Identify which cell holds the provided text, then report its (X, Y) central coordinate. 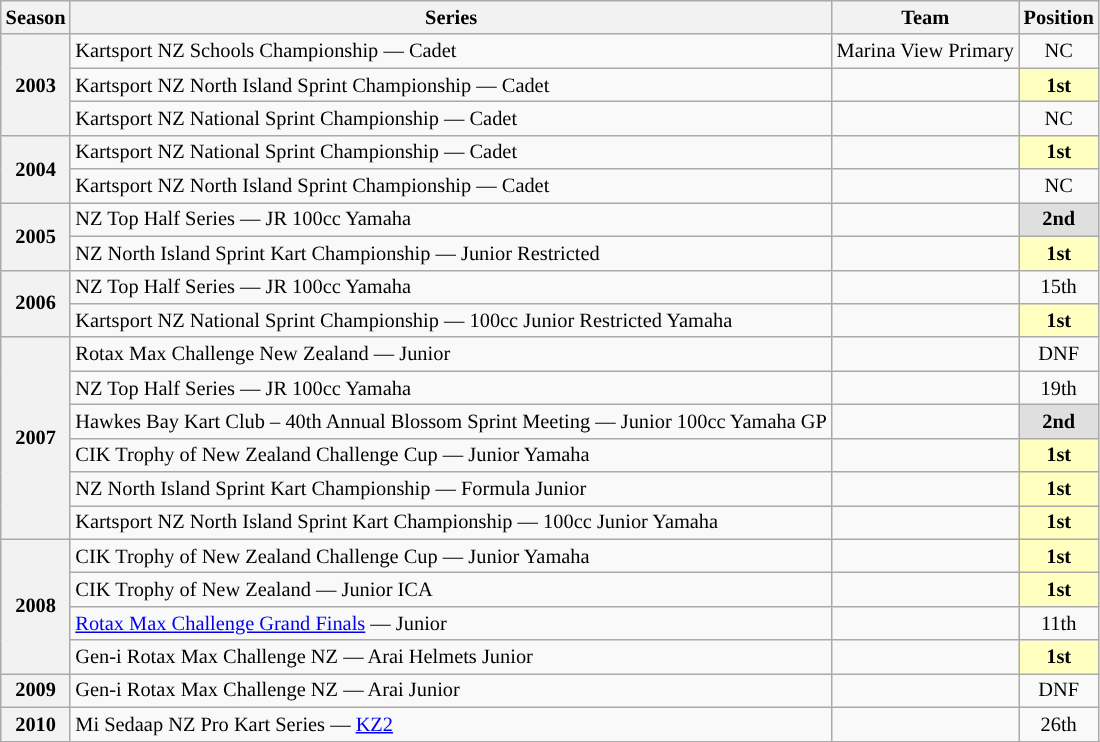
NZ North Island Sprint Kart Championship — Formula Junior (450, 489)
Position (1059, 17)
26th (1059, 724)
2005 (36, 236)
Kartsport NZ National Sprint Championship — 100cc Junior Restricted Yamaha (450, 320)
2008 (36, 606)
Series (450, 17)
Gen-i Rotax Max Challenge NZ — Arai Junior (450, 690)
Kartsport NZ North Island Sprint Kart Championship — 100cc Junior Yamaha (450, 522)
2010 (36, 724)
2007 (36, 438)
2004 (36, 168)
Rotax Max Challenge New Zealand — Junior (450, 354)
11th (1059, 623)
2006 (36, 304)
Kartsport NZ Schools Championship — Cadet (450, 51)
15th (1059, 287)
Team (926, 17)
Marina View Primary (926, 51)
NZ North Island Sprint Kart Championship — Junior Restricted (450, 253)
Rotax Max Challenge Grand Finals — Junior (450, 623)
2003 (36, 84)
Season (36, 17)
2009 (36, 690)
Mi Sedaap NZ Pro Kart Series — KZ2 (450, 724)
Hawkes Bay Kart Club – 40th Annual Blossom Sprint Meeting — Junior 100cc Yamaha GP (450, 421)
19th (1059, 388)
CIK Trophy of New Zealand — Junior ICA (450, 589)
Gen-i Rotax Max Challenge NZ — Arai Helmets Junior (450, 657)
